Determine the [X, Y] coordinate at the center of the cell enclosing the given text.  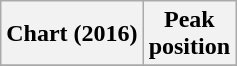
Peakposition [189, 34]
Chart (2016) [72, 34]
